Pinpoint the cell where the given text exists, returning its (X, Y) midpoint coordinate. 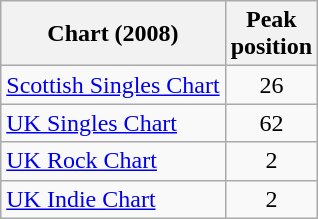
UK Rock Chart (113, 161)
Scottish Singles Chart (113, 85)
62 (271, 123)
UK Singles Chart (113, 123)
UK Indie Chart (113, 199)
Chart (2008) (113, 34)
26 (271, 85)
Peakposition (271, 34)
